Locate the cell with the specified text and output its [X, Y] center coordinate. 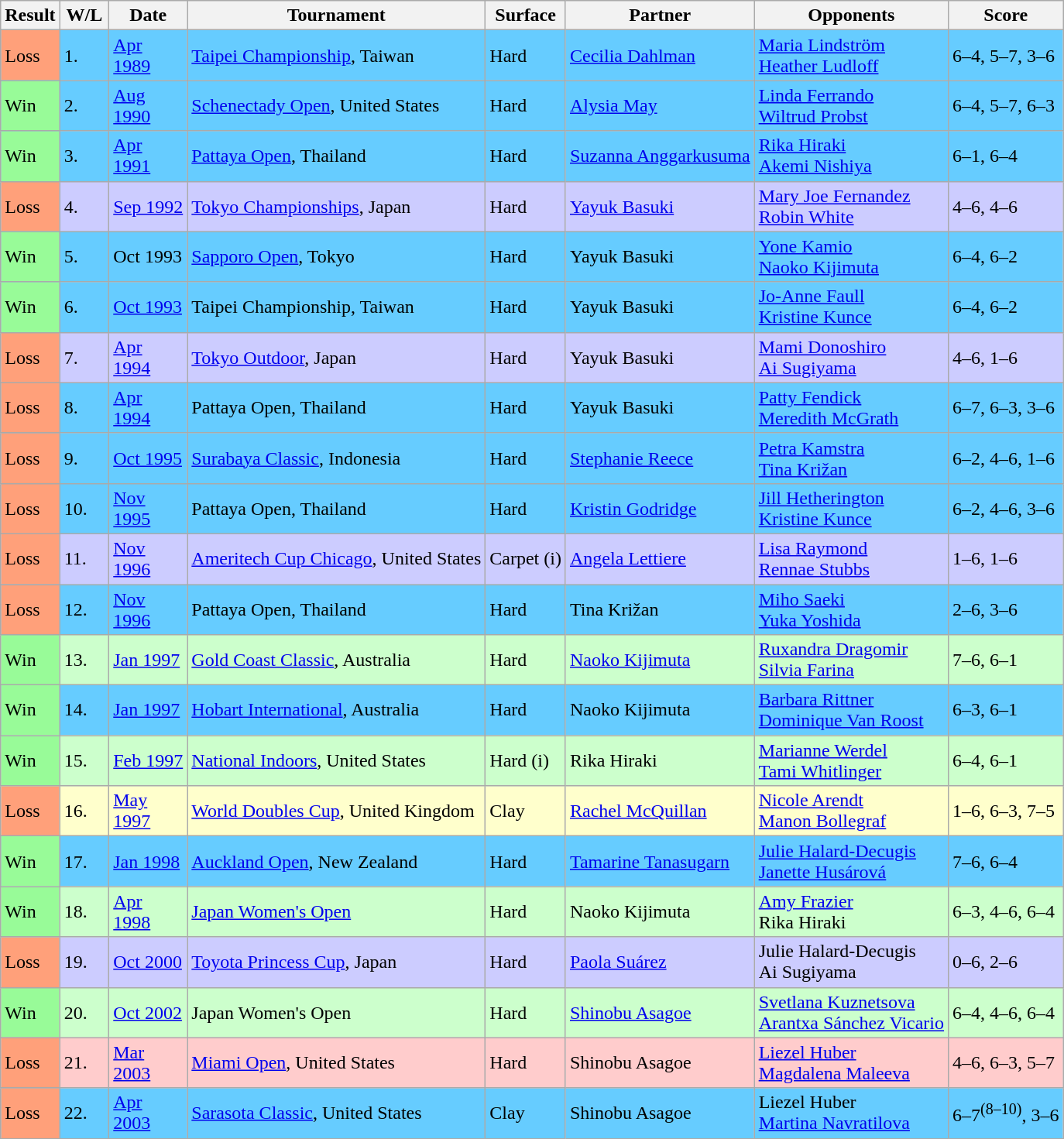
15. [84, 760]
Rika Hiraki [660, 760]
20. [84, 1013]
Tokyo Championships, Japan [336, 206]
Surface [526, 15]
0–6, 2–6 [1006, 962]
Carpet (i) [526, 559]
Rachel McQuillan [660, 811]
Ameritech Cup Chicago, United States [336, 559]
Oct 1995 [149, 458]
6–7(8–10), 3–6 [1006, 1113]
Linda Ferrando Wiltrud Probst [851, 105]
Score [1006, 15]
Nicole Arendt Manon Bollegraf [851, 811]
4–6, 6–3, 5–7 [1006, 1062]
Result [30, 15]
6–2, 4–6, 1–6 [1006, 458]
Kristin Godridge [660, 508]
Apr 1989 [149, 56]
Patty Fendick Meredith McGrath [851, 407]
9. [84, 458]
10. [84, 508]
Schenectady Open, United States [336, 105]
5. [84, 257]
Auckland Open, New Zealand [336, 861]
Mami Donoshiro Ai Sugiyama [851, 358]
Sep 1992 [149, 206]
Yone Kamio Naoko Kijimuta [851, 257]
17. [84, 861]
19. [84, 962]
1. [84, 56]
18. [84, 912]
3. [84, 156]
Feb 1997 [149, 760]
Tamarine Tanasugarn [660, 861]
Nov 1995 [149, 508]
6–2, 4–6, 3–6 [1006, 508]
2. [84, 105]
Stephanie Reece [660, 458]
National Indoors, United States [336, 760]
Mary Joe Fernandez Robin White [851, 206]
Apr 2003 [149, 1113]
6–3, 4–6, 6–4 [1006, 912]
Rika Hiraki Akemi Nishiya [851, 156]
6–4, 5–7, 3–6 [1006, 56]
Miami Open, United States [336, 1062]
Marianne Werdel Tami Whitlinger [851, 760]
Barbara Rittner Dominique Van Roost [851, 711]
Mar 2003 [149, 1062]
Hard (i) [526, 760]
Amy Frazier Rika Hiraki [851, 912]
7–6, 6–1 [1006, 660]
Tina Križan [660, 609]
Liezel Huber Magdalena Maleeva [851, 1062]
Tournament [336, 15]
Sarasota Classic, United States [336, 1113]
6–1, 6–4 [1006, 156]
Suzanna Anggarkusuma [660, 156]
May 1997 [149, 811]
World Doubles Cup, United Kingdom [336, 811]
Toyota Princess Cup, Japan [336, 962]
12. [84, 609]
2–6, 3–6 [1006, 609]
22. [84, 1113]
Jo-Anne Faull Kristine Kunce [851, 307]
13. [84, 660]
11. [84, 559]
7–6, 6–4 [1006, 861]
Apr 1998 [149, 912]
6. [84, 307]
Paola Suárez [660, 962]
Sapporo Open, Tokyo [336, 257]
Petra Kamstra Tina Križan [851, 458]
21. [84, 1062]
Hobart International, Australia [336, 711]
Tokyo Outdoor, Japan [336, 358]
7. [84, 358]
Aug 1990 [149, 105]
14. [84, 711]
Lisa Raymond Rennae Stubbs [851, 559]
6–4, 6–1 [1006, 760]
Jill Hetherington Kristine Kunce [851, 508]
Oct 2000 [149, 962]
4–6, 1–6 [1006, 358]
W/L [84, 15]
Apr 1991 [149, 156]
6–4, 5–7, 6–3 [1006, 105]
Ruxandra Dragomir Silvia Farina [851, 660]
6–3, 6–1 [1006, 711]
Date [149, 15]
Julie Halard-Decugis Ai Sugiyama [851, 962]
Julie Halard-Decugis Janette Husárová [851, 861]
1–6, 6–3, 7–5 [1006, 811]
Liezel Huber Martina Navratilova [851, 1113]
Angela Lettiere [660, 559]
Partner [660, 15]
16. [84, 811]
Surabaya Classic, Indonesia [336, 458]
Miho Saeki Yuka Yoshida [851, 609]
6–7, 6–3, 3–6 [1006, 407]
Svetlana Kuznetsova Arantxa Sánchez Vicario [851, 1013]
4–6, 4–6 [1006, 206]
6–4, 4–6, 6–4 [1006, 1013]
Opponents [851, 15]
4. [84, 206]
Gold Coast Classic, Australia [336, 660]
Alysia May [660, 105]
Jan 1998 [149, 861]
1–6, 1–6 [1006, 559]
Cecilia Dahlman [660, 56]
Oct 2002 [149, 1013]
8. [84, 407]
Maria Lindström Heather Ludloff [851, 56]
